For the text-containing cell, return its midpoint in [x, y] coordinate format. 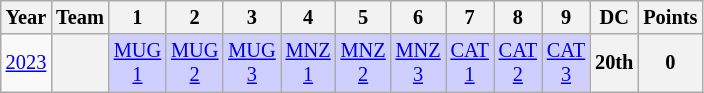
MNZ2 [364, 63]
8 [518, 17]
3 [252, 17]
1 [138, 17]
Year [26, 17]
5 [364, 17]
2023 [26, 63]
MUG3 [252, 63]
MUG2 [194, 63]
CAT3 [566, 63]
4 [308, 17]
0 [670, 63]
DC [614, 17]
Points [670, 17]
7 [470, 17]
6 [418, 17]
CAT1 [470, 63]
9 [566, 17]
2 [194, 17]
MUG1 [138, 63]
CAT2 [518, 63]
Team [80, 17]
MNZ1 [308, 63]
20th [614, 63]
MNZ3 [418, 63]
